Search for the cell housing the specified text and yield its [X, Y] center coordinate. 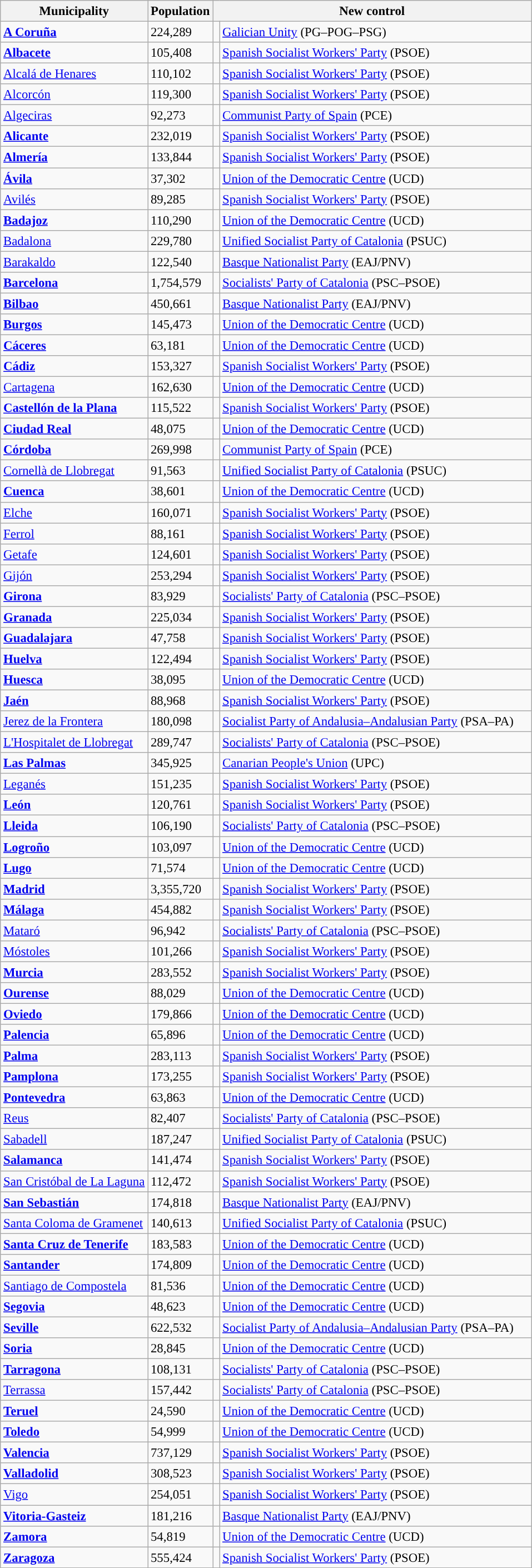
229,780 [180, 241]
Santiago de Compostela [74, 1286]
L'Hospitalet de Llobregat [74, 743]
47,758 [180, 638]
450,661 [180, 303]
269,998 [180, 450]
162,630 [180, 387]
Móstoles [74, 952]
New control [372, 11]
308,523 [180, 1474]
Huesca [74, 680]
Córdoba [74, 450]
Cornellà de Llobregat [74, 471]
122,494 [180, 659]
Ferrol [74, 534]
Galician Unity (PG–POG–PSG) [376, 32]
120,761 [180, 805]
91,563 [180, 471]
San Cristóbal de La Laguna [74, 1181]
124,601 [180, 554]
A Coruña [74, 32]
122,540 [180, 262]
24,590 [180, 1411]
48,623 [180, 1307]
Girona [74, 596]
Santa Coloma de Gramenet [74, 1223]
253,294 [180, 575]
Badalona [74, 241]
Castellón de la Plana [74, 408]
Canarian People's Union (UPC) [376, 763]
Segovia [74, 1307]
88,968 [180, 701]
Salamanca [74, 1161]
110,290 [180, 220]
153,327 [180, 366]
110,102 [180, 74]
1,754,579 [180, 283]
108,131 [180, 1370]
63,863 [180, 1098]
Valladolid [74, 1474]
León [74, 805]
Vigo [74, 1495]
37,302 [180, 178]
Barcelona [74, 283]
Algeciras [74, 116]
Ciudad Real [74, 429]
254,051 [180, 1495]
Barakaldo [74, 262]
88,161 [180, 534]
Mataró [74, 930]
119,300 [180, 94]
Logroño [74, 847]
Toledo [74, 1432]
454,882 [180, 909]
289,747 [180, 743]
82,407 [180, 1118]
Ávila [74, 178]
Zaragoza [74, 1557]
Alicante [74, 136]
Jerez de la Frontera [74, 721]
Elche [74, 512]
Zamora [74, 1536]
157,442 [180, 1390]
187,247 [180, 1139]
160,071 [180, 512]
232,019 [180, 136]
Teruel [74, 1411]
28,845 [180, 1348]
Cáceres [74, 345]
Municipality [74, 11]
Palencia [74, 1035]
Albacete [74, 53]
103,097 [180, 847]
141,474 [180, 1161]
Jaén [74, 701]
54,999 [180, 1432]
133,844 [180, 157]
Las Palmas [74, 763]
Gijón [74, 575]
Terrassa [74, 1390]
Santa Cruz de Tenerife [74, 1244]
63,181 [180, 345]
Valencia [74, 1453]
Cuenca [74, 492]
Huelva [74, 659]
106,190 [180, 826]
38,601 [180, 492]
81,536 [180, 1286]
Tarragona [74, 1370]
Granada [74, 617]
Vitoria-Gasteiz [74, 1516]
179,866 [180, 1014]
Ourense [74, 993]
38,095 [180, 680]
Badajoz [74, 220]
173,255 [180, 1077]
Lleida [74, 826]
Population [180, 11]
Málaga [74, 909]
140,613 [180, 1223]
Sabadell [74, 1139]
Bilbao [74, 303]
88,029 [180, 993]
225,034 [180, 617]
Alcalá de Henares [74, 74]
83,929 [180, 596]
Pontevedra [74, 1098]
54,819 [180, 1536]
48,075 [180, 429]
Reus [74, 1118]
Cádiz [74, 366]
181,216 [180, 1516]
283,552 [180, 972]
622,532 [180, 1327]
Seville [74, 1327]
Murcia [74, 972]
89,285 [180, 199]
105,408 [180, 53]
92,273 [180, 116]
345,925 [180, 763]
Oviedo [74, 1014]
Lugo [74, 868]
224,289 [180, 32]
183,583 [180, 1244]
96,942 [180, 930]
Madrid [74, 889]
Santander [74, 1265]
112,472 [180, 1181]
Avilés [74, 199]
Almería [74, 157]
Getafe [74, 554]
145,473 [180, 325]
Alcorcón [74, 94]
Soria [74, 1348]
Burgos [74, 325]
174,809 [180, 1265]
Pamplona [74, 1077]
65,896 [180, 1035]
151,235 [180, 784]
San Sebastián [74, 1202]
174,818 [180, 1202]
101,266 [180, 952]
3,355,720 [180, 889]
737,129 [180, 1453]
Guadalajara [74, 638]
Palma [74, 1056]
283,113 [180, 1056]
180,098 [180, 721]
115,522 [180, 408]
Cartagena [74, 387]
71,574 [180, 868]
Leganés [74, 784]
555,424 [180, 1557]
